Find where the given text appears and provide that cell's center as [X, Y] coordinate. 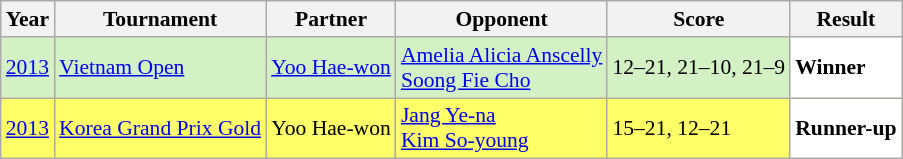
Opponent [502, 19]
Amelia Alicia Anscelly Soong Fie Cho [502, 68]
Score [698, 19]
Vietnam Open [160, 68]
15–21, 12–21 [698, 128]
Winner [846, 68]
Year [28, 19]
Runner-up [846, 128]
12–21, 21–10, 21–9 [698, 68]
Partner [331, 19]
Tournament [160, 19]
Korea Grand Prix Gold [160, 128]
Jang Ye-na Kim So-young [502, 128]
Result [846, 19]
